Search for the cell housing the specified text and yield its [x, y] center coordinate. 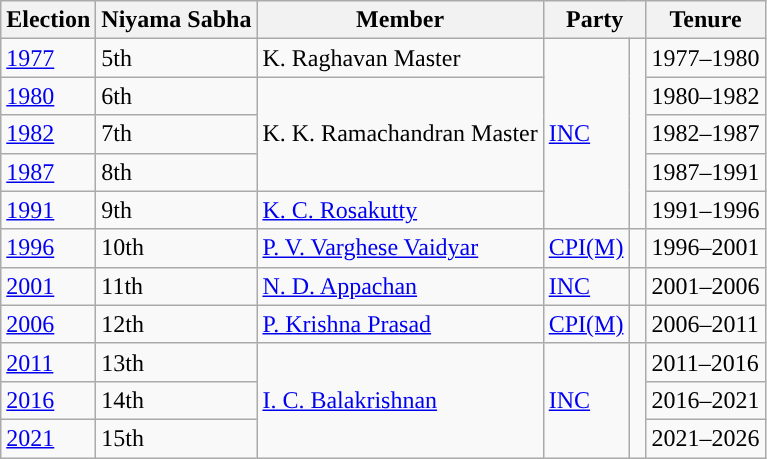
1980 [48, 96]
10th [176, 248]
K. C. Rosakutty [400, 210]
1982–1987 [706, 134]
P. V. Varghese Vaidyar [400, 248]
5th [176, 58]
2016–2021 [706, 400]
P. Krishna Prasad [400, 324]
Niyama Sabha [176, 20]
13th [176, 362]
Party [594, 20]
2016 [48, 400]
1996–2001 [706, 248]
15th [176, 438]
K. Raghavan Master [400, 58]
2021–2026 [706, 438]
1977 [48, 58]
1987–1991 [706, 172]
1987 [48, 172]
1980–1982 [706, 96]
12th [176, 324]
6th [176, 96]
K. K. Ramachandran Master [400, 134]
2006–2011 [706, 324]
2001–2006 [706, 286]
Election [48, 20]
11th [176, 286]
14th [176, 400]
2011 [48, 362]
1982 [48, 134]
1991–1996 [706, 210]
8th [176, 172]
1991 [48, 210]
9th [176, 210]
2006 [48, 324]
2001 [48, 286]
7th [176, 134]
Tenure [706, 20]
Member [400, 20]
I. C. Balakrishnan [400, 400]
1977–1980 [706, 58]
N. D. Appachan [400, 286]
1996 [48, 248]
2021 [48, 438]
2011–2016 [706, 362]
